For the text-containing cell, return its midpoint in (X, Y) coordinate format. 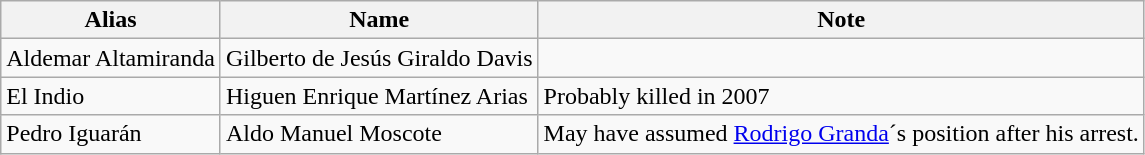
Probably killed in 2007 (841, 96)
Alias (111, 20)
Name (379, 20)
Note (841, 20)
Aldemar Altamiranda (111, 58)
Gilberto de Jesús Giraldo Davis (379, 58)
Pedro Iguarán (111, 134)
El Indio (111, 96)
Aldo Manuel Moscote (379, 134)
Higuen Enrique Martínez Arias (379, 96)
May have assumed Rodrigo Granda´s position after his arrest. (841, 134)
